Extract the [X, Y] coordinate from the center of the cell holding the provided text.  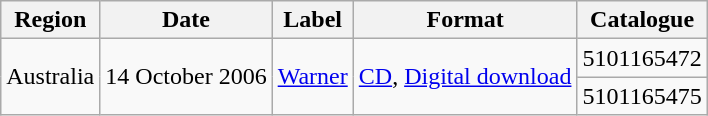
CD, Digital download [465, 77]
Catalogue [642, 20]
Format [465, 20]
Label [312, 20]
Australia [50, 77]
Region [50, 20]
5101165472 [642, 58]
5101165475 [642, 96]
Warner [312, 77]
Date [186, 20]
14 October 2006 [186, 77]
